Output the [x, y] coordinate of the center of the cell containing the given text.  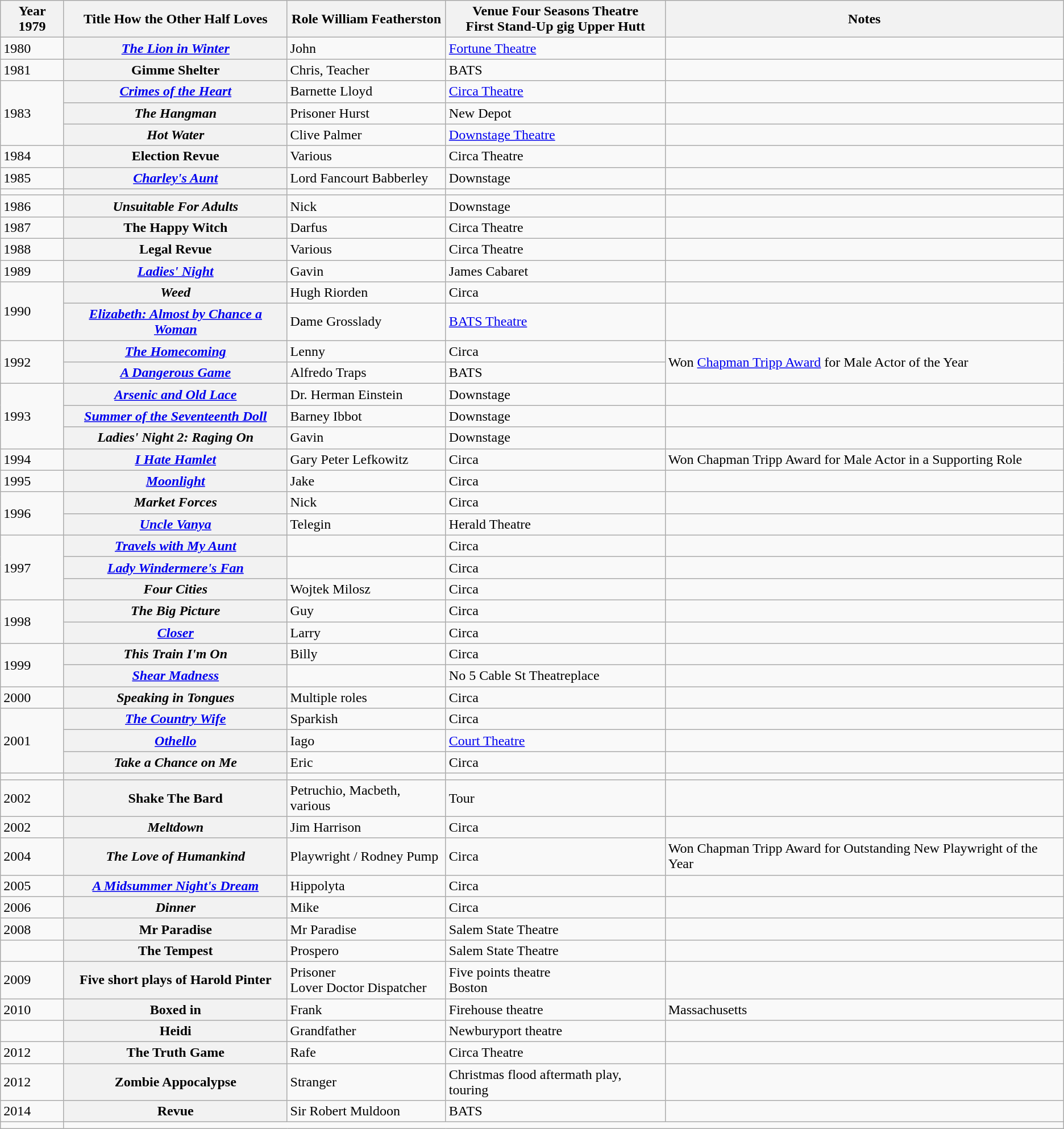
Barney Ibbot [366, 416]
Barnette Lloyd [366, 92]
Petruchio, Macbeth, various [366, 798]
1990 [32, 312]
2000 [32, 698]
Ladies' Night [175, 271]
Stranger [366, 1082]
PrisonerLover Doctor Dispatcher [366, 980]
Boxed in [175, 1009]
James Cabaret [555, 271]
1994 [32, 459]
2005 [32, 886]
Tour [555, 798]
Won Chapman Tripp Award for Male Actor of the Year [864, 362]
1985 [32, 178]
Gary Peter Lefkowitz [366, 459]
Guy [366, 611]
Title How the Other Half Loves [175, 19]
2006 [32, 907]
Lord Fancourt Babberley [366, 178]
1997 [32, 567]
Playwright / Rodney Pump [366, 856]
Wojtek Milosz [366, 589]
Election Revue [175, 156]
Downstage Theatre [555, 135]
Fortune Theatre [555, 48]
The Love of Humankind [175, 856]
1980 [32, 48]
Othello [175, 741]
Prisoner Hurst [366, 113]
Frank [366, 1009]
Hugh Riorden [366, 293]
The Big Picture [175, 611]
Zombie Appocalypse [175, 1082]
Dr. Herman Einstein [366, 395]
2014 [32, 1111]
Jim Harrison [366, 827]
Shake The Bard [175, 798]
A Midsummer Night's Dream [175, 886]
Market Forces [175, 503]
Grandfather [366, 1031]
Charley's Aunt [175, 178]
New Depot [555, 113]
1986 [32, 206]
Clive Palmer [366, 135]
Uncle Vanya [175, 524]
Billy [366, 654]
Lady Windermere's Fan [175, 567]
Four Cities [175, 589]
Telegin [366, 524]
Five points theatreBoston [555, 980]
2004 [32, 856]
Notes [864, 19]
Crimes of the Heart [175, 92]
Take a Chance on Me [175, 762]
Multiple roles [366, 698]
Won Chapman Tripp Award for Male Actor in a Supporting Role [864, 459]
Mike [366, 907]
Closer [175, 633]
Christmas flood aftermath play, touring [555, 1082]
Darfus [366, 227]
The Country Wife [175, 719]
1988 [32, 249]
Chris, Teacher [366, 70]
2008 [32, 929]
Gimme Shelter [175, 70]
1998 [32, 621]
No 5 Cable St Theatreplace [555, 676]
Speaking in Tongues [175, 698]
Summer of the Seventeenth Doll [175, 416]
Jake [366, 481]
Travels with My Aunt [175, 546]
Lenny [366, 351]
2010 [32, 1009]
1993 [32, 416]
1981 [32, 70]
Year 1979 [32, 19]
Firehouse theatre [555, 1009]
1996 [32, 513]
Hot Water [175, 135]
Venue Four Seasons TheatreFirst Stand-Up gig Upper Hutt [555, 19]
Unsuitable For Adults [175, 206]
Alfredo Traps [366, 373]
John [366, 48]
1987 [32, 227]
Massachusetts [864, 1009]
1999 [32, 665]
Sparkish [366, 719]
Court Theatre [555, 741]
Legal Revue [175, 249]
Arsenic and Old Lace [175, 395]
Dinner [175, 907]
Hippolyta [366, 886]
Heidi [175, 1031]
The Happy Witch [175, 227]
This Train I'm On [175, 654]
I Hate Hamlet [175, 459]
Iago [366, 741]
BATS Theatre [555, 322]
Weed [175, 293]
Ladies' Night 2: Raging On [175, 438]
Eric [366, 762]
1983 [32, 113]
The Lion in Winter [175, 48]
Newburyport theatre [555, 1031]
Rafe [366, 1053]
Dame Grosslady [366, 322]
Revue [175, 1111]
Won Chapman Tripp Award for Outstanding New Playwright of the Year [864, 856]
Prospero [366, 950]
Herald Theatre [555, 524]
The Hangman [175, 113]
The Tempest [175, 950]
Elizabeth: Almost by Chance a Woman [175, 322]
1995 [32, 481]
1984 [32, 156]
Moonlight [175, 481]
2001 [32, 741]
Five short plays of Harold Pinter [175, 980]
The Homecoming [175, 351]
Role William Featherston [366, 19]
Shear Madness [175, 676]
1989 [32, 271]
The Truth Game [175, 1053]
Larry [366, 633]
1992 [32, 362]
Sir Robert Muldoon [366, 1111]
2009 [32, 980]
Meltdown [175, 827]
A Dangerous Game [175, 373]
